Detect which cell encompasses the target text, then output its (x, y) center coordinate. 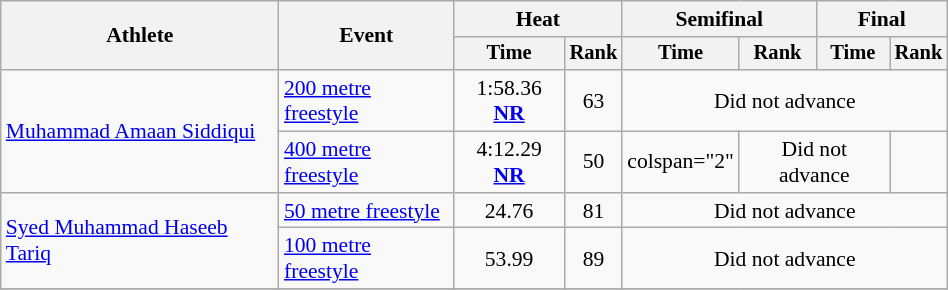
4:12.29 NR (508, 162)
63 (594, 100)
1:58.36 NR (508, 100)
100 metre freestyle (366, 258)
81 (594, 211)
89 (594, 258)
50 metre freestyle (366, 211)
400 metre freestyle (366, 162)
53.99 (508, 258)
Athlete (140, 36)
Muhammad Amaan Siddiqui (140, 131)
Event (366, 36)
50 (594, 162)
24.76 (508, 211)
colspan="2" (680, 162)
Syed Muhammad Haseeb Tariq (140, 242)
Final (882, 19)
Heat (538, 19)
200 metre freestyle (366, 100)
Semifinal (719, 19)
